Determine the (X, Y) coordinate at the center of the cell enclosing the given text.  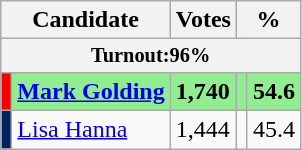
Mark Golding (91, 91)
Lisa Hanna (91, 130)
% (268, 20)
1,444 (203, 130)
Candidate (86, 20)
54.6 (274, 91)
1,740 (203, 91)
Turnout:96% (151, 56)
Votes (203, 20)
45.4 (274, 130)
